Locate the cell with the specified text and output its (X, Y) center coordinate. 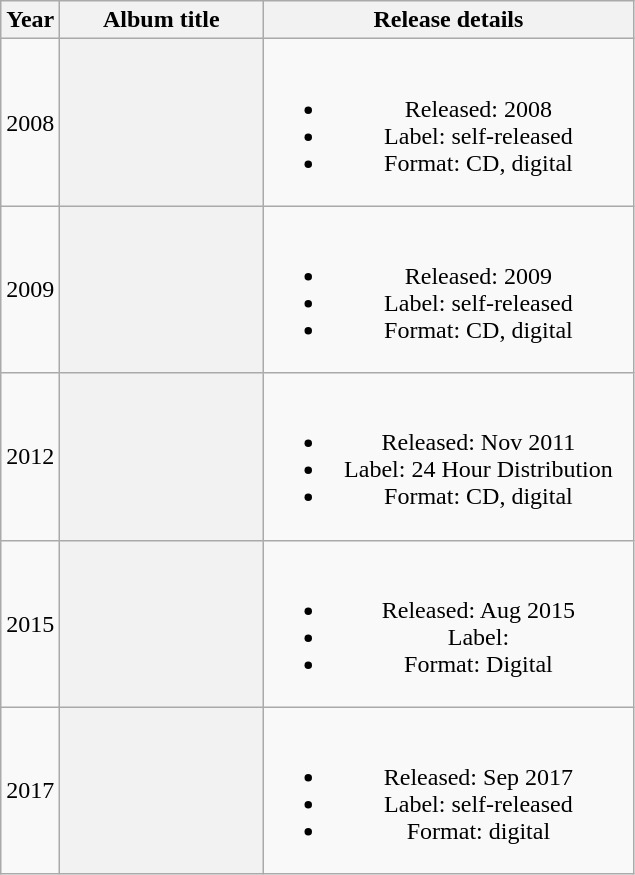
2009 (30, 290)
2008 (30, 122)
Released: 2009Label: self-releasedFormat: CD, digital (448, 290)
Released: Nov 2011Label: 24 Hour DistributionFormat: CD, digital (448, 456)
2012 (30, 456)
Album title (162, 20)
Released: Aug 2015Label:Format: Digital (448, 624)
Release details (448, 20)
Released: Sep 2017Label: self-releasedFormat: digital (448, 790)
Released: 2008Label: self-releasedFormat: CD, digital (448, 122)
2017 (30, 790)
Year (30, 20)
2015 (30, 624)
